Capture the cell that displays the provided text and extract its (x, y) central coordinate. 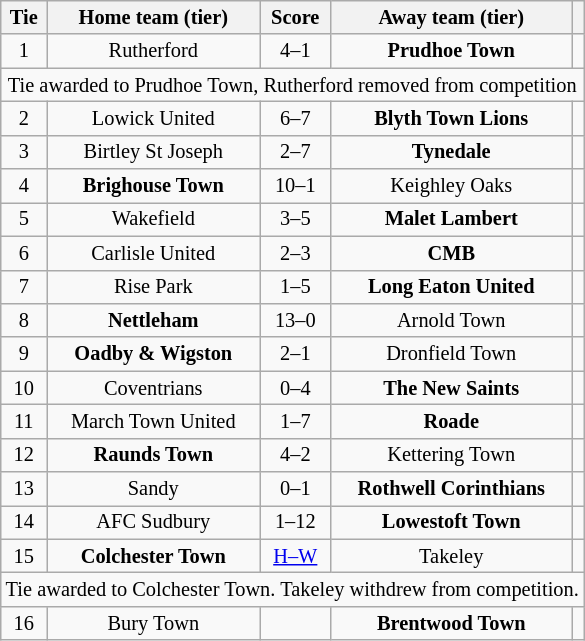
Rutherford (154, 51)
8 (24, 320)
Malet Lambert (452, 219)
Roade (452, 421)
Colchester Town (154, 556)
Rise Park (154, 287)
0–4 (296, 388)
Raunds Town (154, 455)
Brentwood Town (452, 623)
Nettleham (154, 320)
Score (296, 17)
AFC Sudbury (154, 522)
Dronfield Town (452, 354)
Birtley St Joseph (154, 152)
1–5 (296, 287)
Lowestoft Town (452, 522)
Sandy (154, 489)
Carlisle United (154, 253)
Blyth Town Lions (452, 118)
2–7 (296, 152)
Tie awarded to Colchester Town. Takeley withdrew from competition. (292, 589)
11 (24, 421)
Oadby & Wigston (154, 354)
Tynedale (452, 152)
10–1 (296, 186)
14 (24, 522)
Keighley Oaks (452, 186)
Prudhoe Town (452, 51)
Home team (tier) (154, 17)
Long Eaton United (452, 287)
0–1 (296, 489)
2 (24, 118)
9 (24, 354)
1–12 (296, 522)
Takeley (452, 556)
Rothwell Corinthians (452, 489)
Kettering Town (452, 455)
CMB (452, 253)
2–3 (296, 253)
Away team (tier) (452, 17)
Coventrians (154, 388)
March Town United (154, 421)
Tie awarded to Prudhoe Town, Rutherford removed from competition (292, 85)
6 (24, 253)
H–W (296, 556)
15 (24, 556)
13–0 (296, 320)
10 (24, 388)
12 (24, 455)
16 (24, 623)
3 (24, 152)
4–2 (296, 455)
1–7 (296, 421)
1 (24, 51)
3–5 (296, 219)
Arnold Town (452, 320)
4 (24, 186)
5 (24, 219)
Lowick United (154, 118)
Brighouse Town (154, 186)
Wakefield (154, 219)
2–1 (296, 354)
7 (24, 287)
The New Saints (452, 388)
4–1 (296, 51)
6–7 (296, 118)
Tie (24, 17)
13 (24, 489)
Bury Town (154, 623)
